From the cell containing the given text, extract its center point as [X, Y] coordinate. 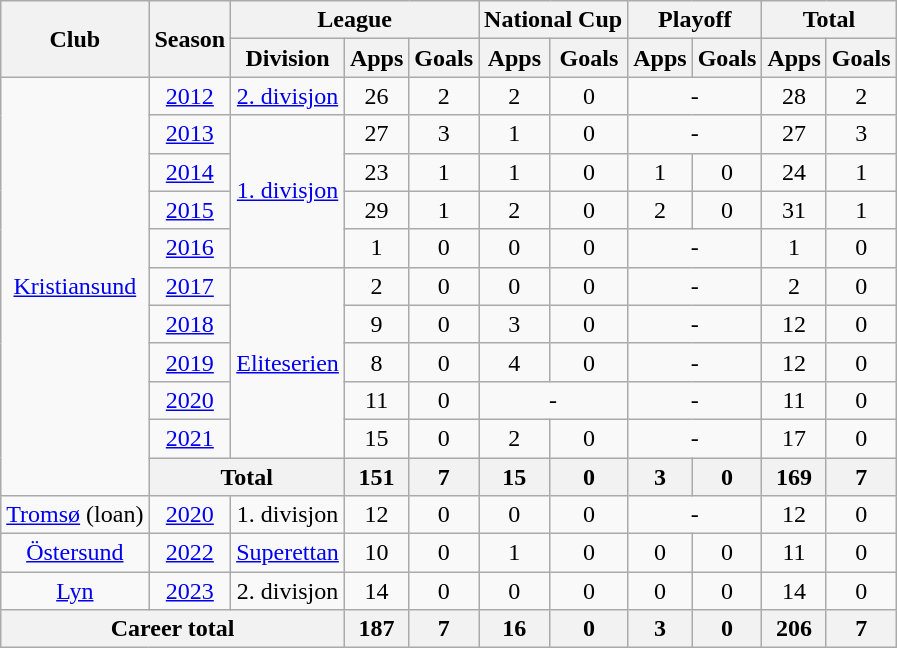
24 [794, 172]
2015 [190, 210]
Östersund [75, 553]
2022 [190, 553]
Playoff [695, 20]
Lyn [75, 591]
31 [794, 210]
2013 [190, 134]
National Cup [554, 20]
Season [190, 39]
Superettan [288, 553]
2017 [190, 286]
151 [376, 477]
23 [376, 172]
9 [376, 324]
2019 [190, 362]
4 [515, 362]
10 [376, 553]
2021 [190, 438]
8 [376, 362]
Club [75, 39]
2023 [190, 591]
Eliteserien [288, 362]
2014 [190, 172]
17 [794, 438]
16 [515, 629]
29 [376, 210]
26 [376, 96]
2016 [190, 248]
169 [794, 477]
Division [288, 58]
206 [794, 629]
Kristiansund [75, 286]
2012 [190, 96]
2018 [190, 324]
Tromsø (loan) [75, 515]
187 [376, 629]
Career total [173, 629]
League [355, 20]
28 [794, 96]
